Return [X, Y] of the center of cell containing provided text 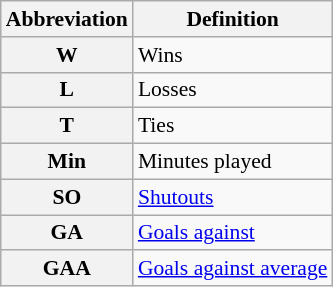
W [67, 55]
Goals against [233, 233]
GAA [67, 269]
Abbreviation [67, 19]
Min [67, 162]
Ties [233, 126]
SO [67, 197]
Goals against average [233, 269]
Shutouts [233, 197]
Minutes played [233, 162]
L [67, 90]
GA [67, 233]
Wins [233, 55]
Definition [233, 19]
Losses [233, 90]
T [67, 126]
